Return [X, Y] of the center of cell containing provided text 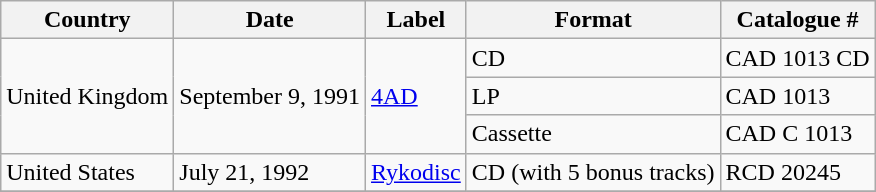
Cassette [593, 134]
Format [593, 20]
Rykodisc [416, 172]
CD (with 5 bonus tracks) [593, 172]
September 9, 1991 [270, 96]
RCD 20245 [798, 172]
Date [270, 20]
CD [593, 58]
CAD C 1013 [798, 134]
United Kingdom [88, 96]
CAD 1013 [798, 96]
CAD 1013 CD [798, 58]
4AD [416, 96]
Label [416, 20]
Country [88, 20]
July 21, 1992 [270, 172]
United States [88, 172]
Catalogue # [798, 20]
LP [593, 96]
